Scan for the cell matching the given text and deliver its [x, y] coordinate at center. 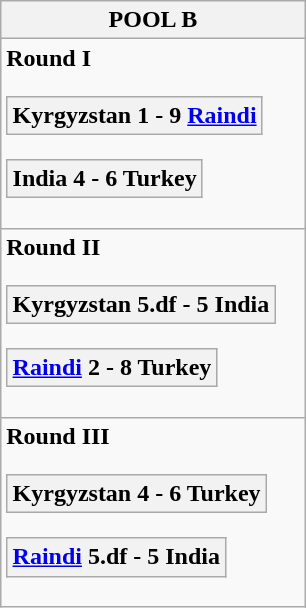
POOL B [153, 20]
Kyrgyzstan 1 - 9 Raindi [134, 115]
Kyrgyzstan 5.df - 5 India [141, 304]
Round III Kyrgyzstan 4 - 6 Turkey Raindi 5.df - 5 India [153, 512]
Round I Kyrgyzstan 1 - 9 Raindi India 4 - 6 Turkey [153, 134]
India 4 - 6 Turkey [104, 179]
Raindi 5.df - 5 India [116, 557]
Raindi 2 - 8 Turkey [112, 368]
Kyrgyzstan 4 - 6 Turkey [136, 493]
Round II Kyrgyzstan 5.df - 5 India Raindi 2 - 8 Turkey [153, 322]
